Pinpoint the cell where the given text exists, returning its (x, y) midpoint coordinate. 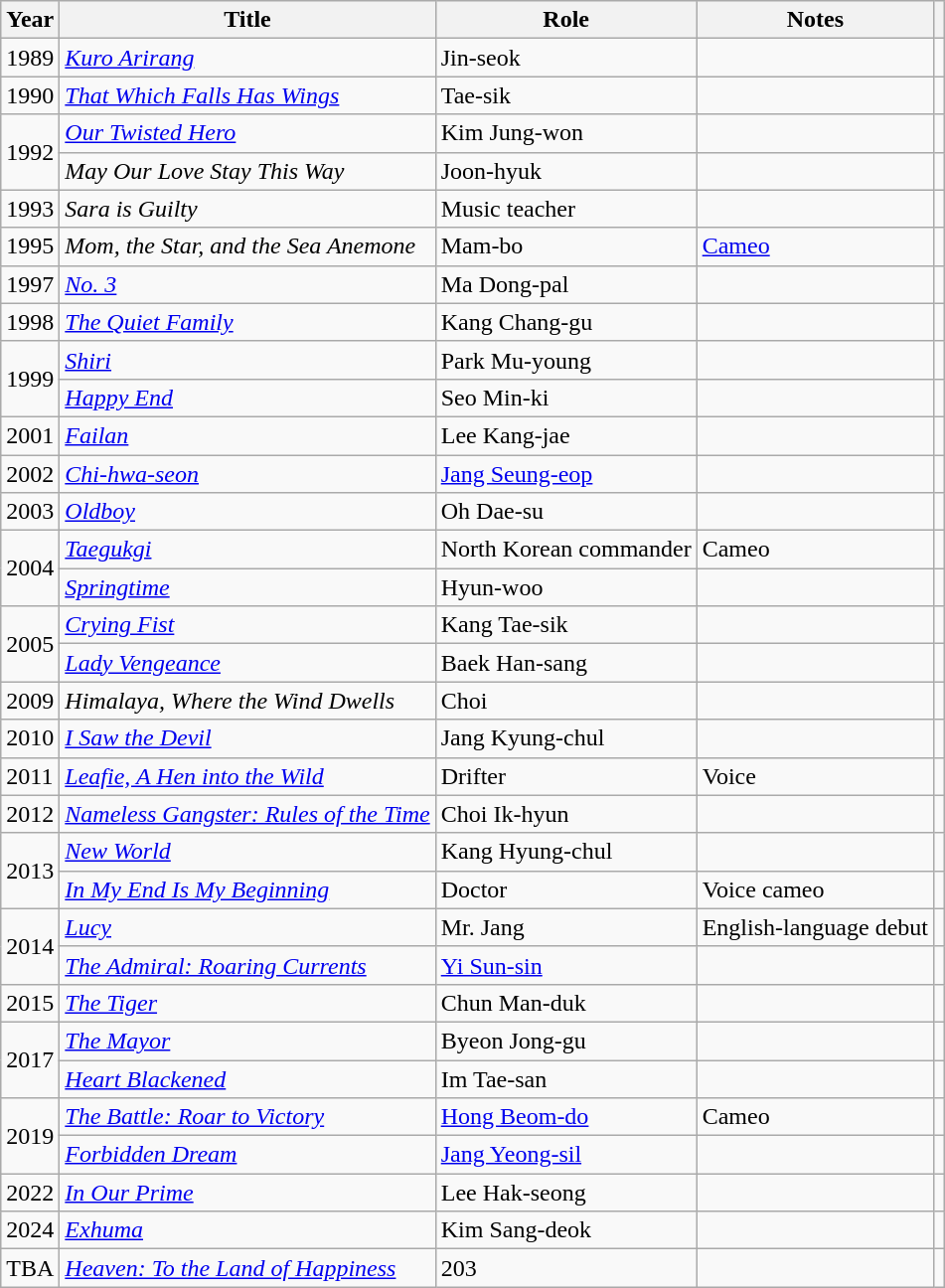
Jin-seok (566, 58)
Jang Yeong-sil (566, 1155)
1995 (30, 246)
1997 (30, 284)
Leafie, A Hen into the Wild (247, 776)
2010 (30, 738)
Nameless Gangster: Rules of the Time (247, 814)
Choi (566, 701)
Kang Hyung-chul (566, 852)
Kuro Arirang (247, 58)
Jang Seung-eop (566, 474)
Heart Blackened (247, 1078)
Springtime (247, 587)
1998 (30, 322)
1993 (30, 209)
North Korean commander (566, 550)
Chun Man-duk (566, 1003)
Hyun-woo (566, 587)
May Our Love Stay This Way (247, 171)
2024 (30, 1230)
2003 (30, 512)
Himalaya, Where the Wind Dwells (247, 701)
Failan (247, 435)
1990 (30, 95)
Yi Sun-sin (566, 965)
The Quiet Family (247, 322)
1999 (30, 379)
Title (247, 20)
Oldboy (247, 512)
1989 (30, 58)
Lee Hak-seong (566, 1193)
The Battle: Roar to Victory (247, 1117)
Kim Sang-deok (566, 1230)
Heaven: To the Land of Happiness (247, 1268)
Hong Beom-do (566, 1117)
I Saw the Devil (247, 738)
2004 (30, 568)
Drifter (566, 776)
Choi Ik-hyun (566, 814)
In My End Is My Beginning (247, 889)
2001 (30, 435)
Role (566, 20)
Forbidden Dream (247, 1155)
Byeon Jong-gu (566, 1041)
Kang Tae-sik (566, 625)
Lee Kang-jae (566, 435)
Sara is Guilty (247, 209)
Crying Fist (247, 625)
Kang Chang-gu (566, 322)
2022 (30, 1193)
New World (247, 852)
Im Tae-san (566, 1078)
2005 (30, 644)
Ma Dong-pal (566, 284)
The Admiral: Roaring Currents (247, 965)
2013 (30, 871)
Lucy (247, 927)
1992 (30, 152)
Chi-hwa-seon (247, 474)
Notes (815, 20)
That Which Falls Has Wings (247, 95)
Mom, the Star, and the Sea Anemone (247, 246)
203 (566, 1268)
2019 (30, 1136)
Music teacher (566, 209)
Year (30, 20)
Oh Dae-su (566, 512)
Park Mu-young (566, 360)
No. 3 (247, 284)
Shiri (247, 360)
2012 (30, 814)
TBA (30, 1268)
Voice (815, 776)
2009 (30, 701)
Mr. Jang (566, 927)
Baek Han-sang (566, 663)
Lady Vengeance (247, 663)
Voice cameo (815, 889)
Jang Kyung-chul (566, 738)
2011 (30, 776)
2015 (30, 1003)
Exhuma (247, 1230)
2017 (30, 1059)
In Our Prime (247, 1193)
Happy End (247, 398)
Seo Min-ki (566, 398)
Tae-sik (566, 95)
Mam-bo (566, 246)
English-language debut (815, 927)
The Mayor (247, 1041)
2002 (30, 474)
Doctor (566, 889)
Kim Jung-won (566, 133)
Taegukgi (247, 550)
Joon-hyuk (566, 171)
Our Twisted Hero (247, 133)
The Tiger (247, 1003)
2014 (30, 946)
